Detect which cell encompasses the target text, then output its (X, Y) center coordinate. 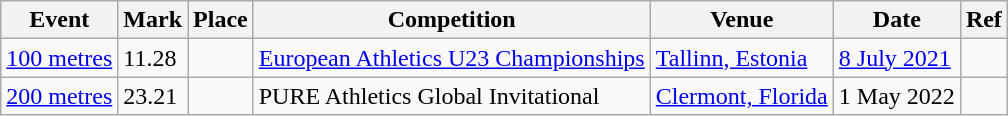
23.21 (153, 96)
100 metres (60, 58)
11.28 (153, 58)
Event (60, 20)
PURE Athletics Global Invitational (452, 96)
European Athletics U23 Championships (452, 58)
200 metres (60, 96)
Date (896, 20)
Competition (452, 20)
Clermont, Florida (742, 96)
Ref (984, 20)
1 May 2022 (896, 96)
Venue (742, 20)
8 July 2021 (896, 58)
Mark (153, 20)
Tallinn, Estonia (742, 58)
Place (221, 20)
